Pinpoint the cell where the given text exists, returning its [X, Y] midpoint coordinate. 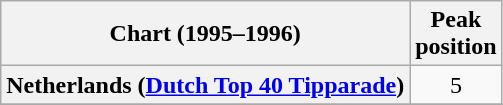
Chart (1995–1996) [206, 34]
Netherlands (Dutch Top 40 Tipparade) [206, 85]
5 [456, 85]
Peakposition [456, 34]
